Extract the [x, y] coordinate from the center of the cell holding the provided text.  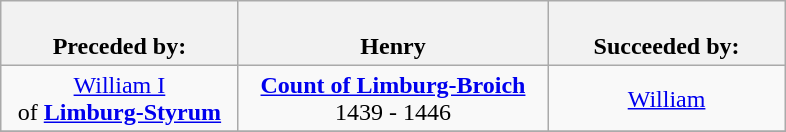
William Iof Limburg-Styrum [119, 98]
Henry [392, 34]
William [667, 98]
Preceded by: [119, 34]
Count of Limburg-Broich1439 - 1446 [392, 98]
Succeeded by: [667, 34]
